Pinpoint the cell where the given text exists, returning its (x, y) midpoint coordinate. 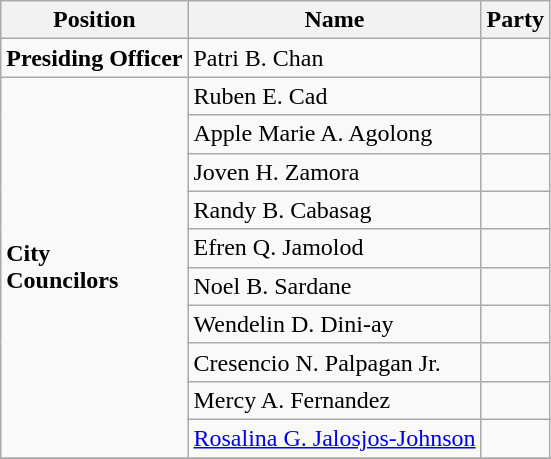
Noel B. Sardane (334, 286)
CityCouncilors (94, 268)
Presiding Officer (94, 58)
Cresencio N. Palpagan Jr. (334, 362)
Position (94, 20)
Party (515, 20)
Name (334, 20)
Ruben E. Cad (334, 96)
Rosalina G. Jalosjos-Johnson (334, 438)
Mercy A. Fernandez (334, 400)
Joven H. Zamora (334, 172)
Patri B. Chan (334, 58)
Efren Q. Jamolod (334, 248)
Apple Marie A. Agolong (334, 134)
Randy B. Cabasag (334, 210)
Wendelin D. Dini-ay (334, 324)
